Identify which cell holds the provided text, then report its (X, Y) central coordinate. 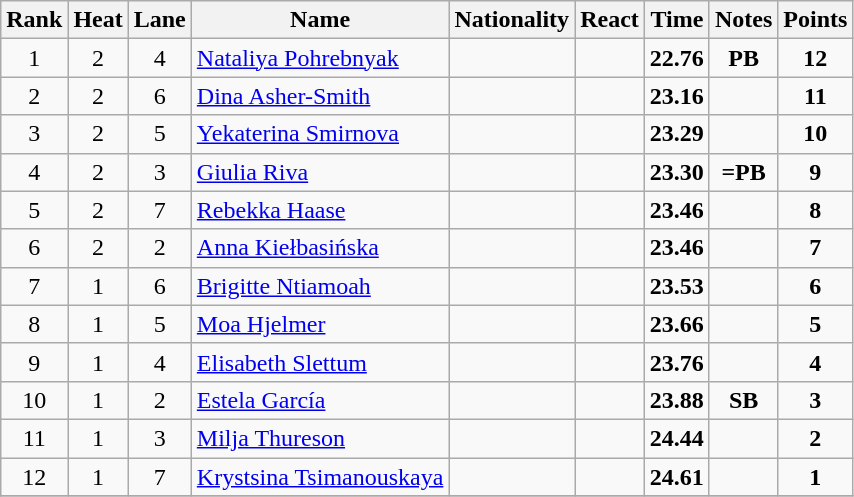
Nationality (512, 20)
Brigitte Ntiamoah (320, 286)
23.29 (676, 134)
PB (743, 58)
23.16 (676, 96)
Moa Hjelmer (320, 324)
23.30 (676, 172)
Milja Thureson (320, 438)
=PB (743, 172)
Dina Asher-Smith (320, 96)
23.53 (676, 286)
24.61 (676, 477)
23.66 (676, 324)
Rebekka Haase (320, 210)
23.76 (676, 362)
Estela García (320, 400)
23.88 (676, 400)
Notes (743, 20)
Elisabeth Slettum (320, 362)
SB (743, 400)
Heat (98, 20)
Yekaterina Smirnova (320, 134)
React (610, 20)
Krystsina Tsimanouskaya (320, 477)
22.76 (676, 58)
Time (676, 20)
Giulia Riva (320, 172)
Nataliya Pohrebnyak (320, 58)
Points (816, 20)
Lane (160, 20)
24.44 (676, 438)
Rank (34, 20)
Anna Kiełbasińska (320, 248)
Name (320, 20)
